Provide the [x, y] coordinate of the cell's center where the given text is located.  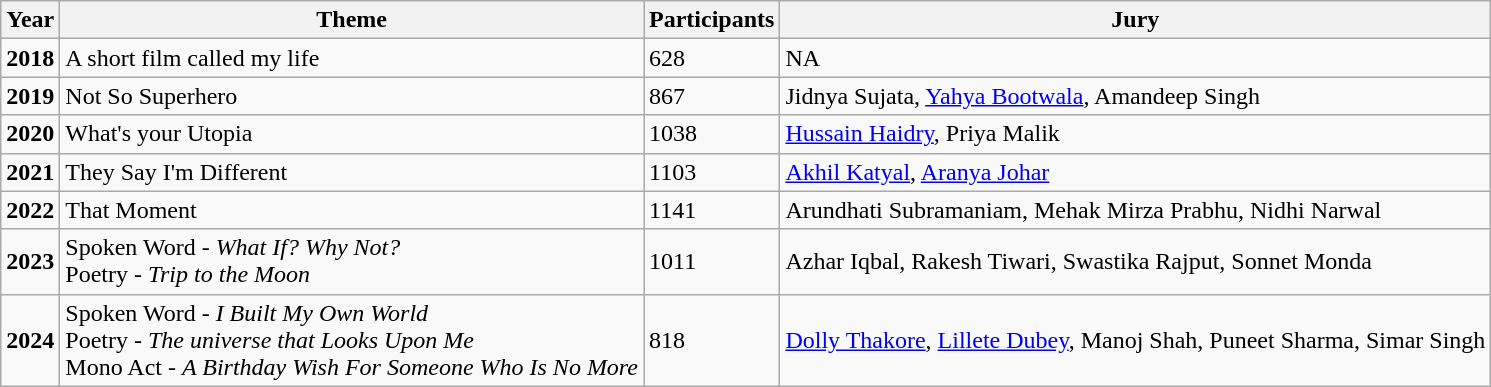
2018 [30, 58]
Dolly Thakore, Lillete Dubey, Manoj Shah, Puneet Sharma, Simar Singh [1136, 340]
2022 [30, 210]
Akhil Katyal, Aranya Johar [1136, 172]
2020 [30, 134]
1038 [712, 134]
867 [712, 96]
Hussain Haidry, Priya Malik [1136, 134]
2021 [30, 172]
2024 [30, 340]
That Moment [352, 210]
818 [712, 340]
2019 [30, 96]
Year [30, 20]
1141 [712, 210]
Participants [712, 20]
What's your Utopia [352, 134]
1103 [712, 172]
They Say I'm Different [352, 172]
628 [712, 58]
Spoken Word - What If? Why Not?Poetry - Trip to the Moon [352, 262]
NA [1136, 58]
Arundhati Subramaniam, Mehak Mirza Prabhu, Nidhi Narwal [1136, 210]
A short film called my life [352, 58]
Not So Superhero [352, 96]
Spoken Word - I Built My Own WorldPoetry - The universe that Looks Upon MeMono Act - A Birthday Wish For Someone Who Is No More [352, 340]
Theme [352, 20]
Jidnya Sujata, Yahya Bootwala, Amandeep Singh [1136, 96]
1011 [712, 262]
Azhar Iqbal, Rakesh Tiwari, Swastika Rajput, Sonnet Monda [1136, 262]
Jury [1136, 20]
2023 [30, 262]
